Output the [X, Y] coordinate of the center of the cell containing the given text.  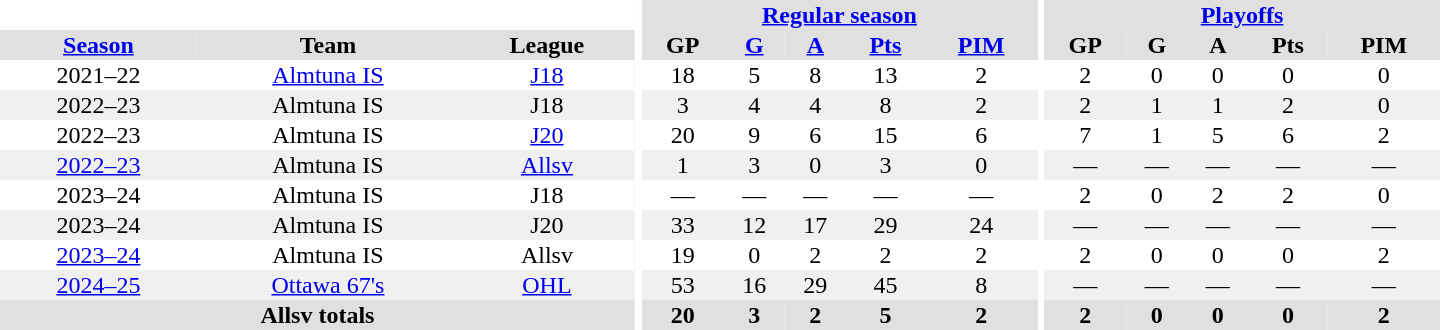
53 [683, 285]
Ottawa 67's [328, 285]
45 [886, 285]
7 [1085, 135]
Playoffs [1242, 15]
13 [886, 75]
2021–22 [98, 75]
15 [886, 135]
OHL [547, 285]
18 [683, 75]
19 [683, 255]
2024–25 [98, 285]
33 [683, 225]
17 [816, 225]
12 [754, 225]
24 [981, 225]
9 [754, 135]
Allsv totals [318, 315]
Regular season [840, 15]
League [547, 45]
16 [754, 285]
Team [328, 45]
Season [98, 45]
